Detect which cell encompasses the target text, then output its [x, y] center coordinate. 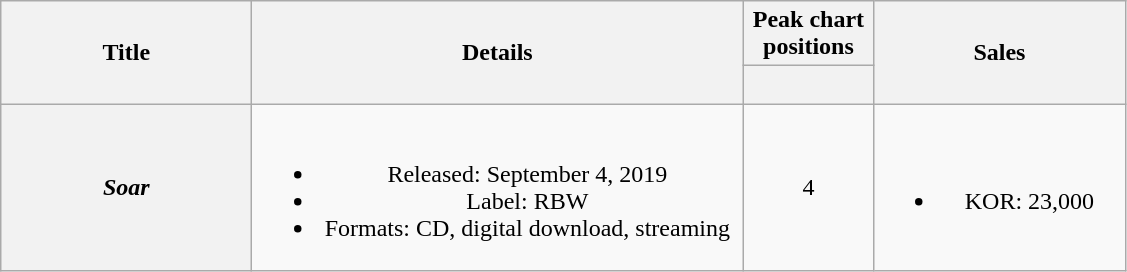
4 [808, 188]
Details [498, 52]
KOR: 23,000 [1000, 188]
Released: September 4, 2019Label: RBWFormats: CD, digital download, streaming [498, 188]
Peak chart positions [808, 34]
Title [126, 52]
Soar [126, 188]
Sales [1000, 52]
